Provide the [x, y] coordinate of the cell's center where the given text is located.  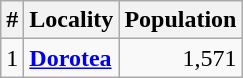
Population [180, 20]
1 [12, 58]
Locality [72, 20]
# [12, 20]
Dorotea [72, 58]
1,571 [180, 58]
